Pinpoint the cell where the given text exists, returning its [x, y] midpoint coordinate. 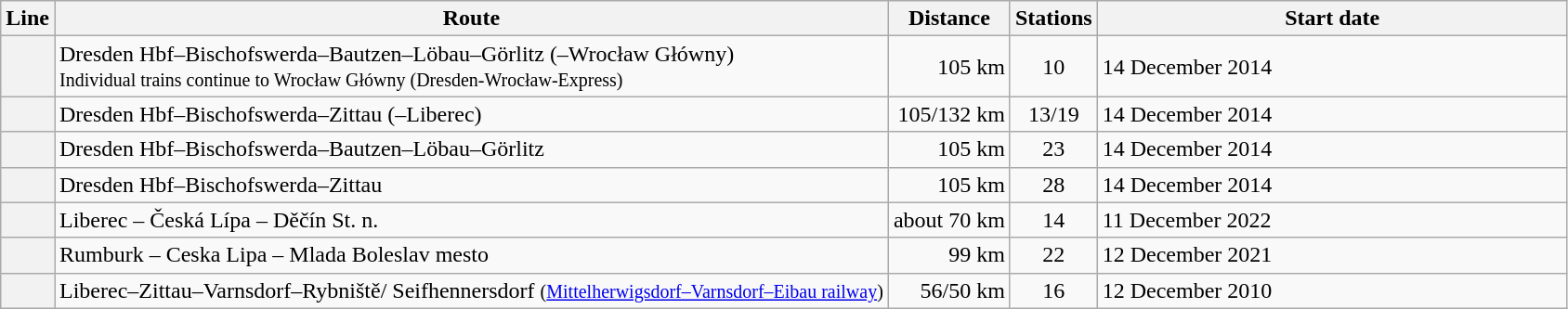
Dresden Hbf–Bischofswerda–Bautzen–Löbau–Görlitz (–Wrocław Główny)Individual trains continue to Wrocław Główny (Dresden-Wrocław-Express) [471, 67]
12 December 2010 [1332, 290]
Liberec–Zittau–Varnsdorf–Rybniště/ Seifhennersdorf (Mittelherwigsdorf–Varnsdorf–Eibau railway) [471, 290]
11 December 2022 [1332, 220]
16 [1053, 290]
Liberec – Česká Lípa – Děčín St. n. [471, 220]
Route [471, 19]
Stations [1053, 19]
about 70 km [949, 220]
23 [1053, 149]
14 [1053, 220]
28 [1053, 185]
99 km [949, 255]
56/50 km [949, 290]
105/132 km [949, 114]
Line [28, 19]
Dresden Hbf–Bischofswerda–Zittau [471, 185]
Distance [949, 19]
10 [1053, 67]
Dresden Hbf–Bischofswerda–Bautzen–Löbau–Görlitz [471, 149]
12 December 2021 [1332, 255]
Rumburk – Ceska Lipa – Mlada Boleslav mesto [471, 255]
13/19 [1053, 114]
22 [1053, 255]
Start date [1332, 19]
Dresden Hbf–Bischofswerda–Zittau (–Liberec) [471, 114]
